Find where the given text appears and provide that cell's center as (x, y) coordinate. 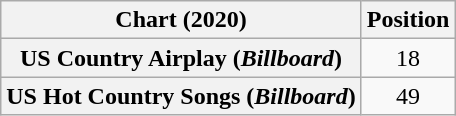
18 (408, 58)
US Country Airplay (Billboard) (181, 58)
Position (408, 20)
Chart (2020) (181, 20)
49 (408, 96)
US Hot Country Songs (Billboard) (181, 96)
